For the text-containing cell, return its midpoint in (X, Y) coordinate format. 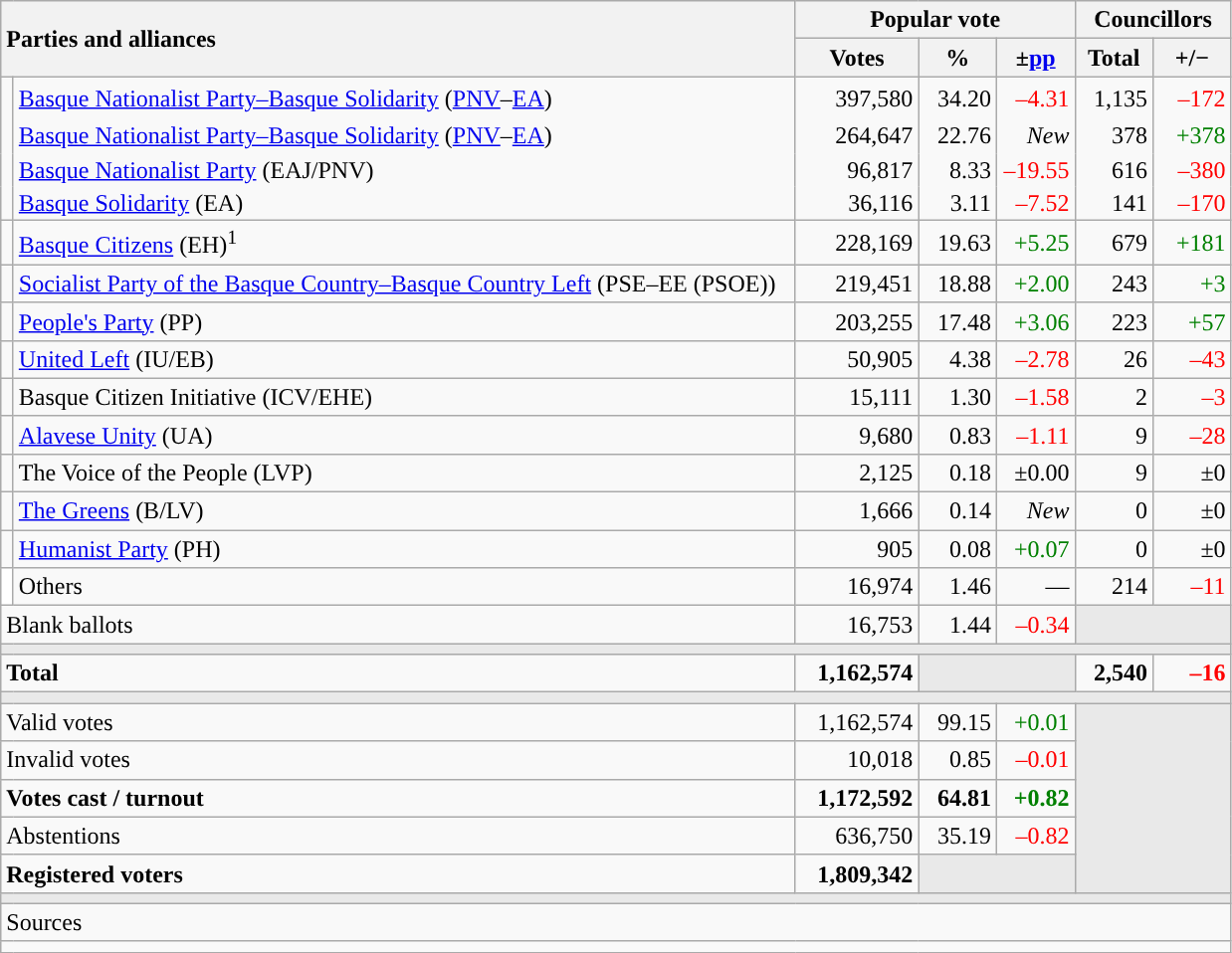
378 (1115, 136)
34.20 (957, 97)
9,680 (857, 435)
2,540 (1115, 673)
–0.82 (1035, 836)
–4.31 (1035, 97)
–7.52 (1035, 203)
Alavese Unity (UA) (404, 435)
+2.00 (1035, 284)
50,905 (857, 359)
United Left (IU/EB) (404, 359)
+181 (1192, 243)
1.30 (957, 397)
–1.58 (1035, 397)
–172 (1192, 97)
1,172,592 (857, 798)
–19.55 (1035, 170)
+3 (1192, 284)
397,580 (857, 97)
–28 (1192, 435)
–0.34 (1035, 625)
8.33 (957, 170)
214 (1115, 587)
Basque Citizens (EH)1 (404, 243)
+378 (1192, 136)
Blank ballots (398, 625)
3.11 (957, 203)
1.46 (957, 587)
+3.06 (1035, 321)
–2.78 (1035, 359)
–3 (1192, 397)
35.19 (957, 836)
679 (1115, 243)
Valid votes (398, 722)
Abstentions (398, 836)
0.18 (957, 473)
18.88 (957, 284)
0.85 (957, 760)
People's Party (PP) (404, 321)
Humanist Party (PH) (404, 549)
–380 (1192, 170)
2,125 (857, 473)
22.76 (957, 136)
The Greens (B/LV) (404, 511)
1.44 (957, 625)
219,451 (857, 284)
% (957, 58)
223 (1115, 321)
Invalid votes (398, 760)
±pp (1035, 58)
+/− (1192, 58)
16,753 (857, 625)
Votes cast / turnout (398, 798)
+5.25 (1035, 243)
±0.00 (1035, 473)
Councillors (1152, 20)
–170 (1192, 203)
0.14 (957, 511)
1,666 (857, 511)
203,255 (857, 321)
–1.11 (1035, 435)
0.08 (957, 549)
+0.01 (1035, 722)
243 (1115, 284)
19.63 (957, 243)
26 (1115, 359)
141 (1115, 203)
Parties and alliances (398, 39)
4.38 (957, 359)
–11 (1192, 587)
Votes (857, 58)
+57 (1192, 321)
636,750 (857, 836)
–0.01 (1035, 760)
Basque Citizen Initiative (ICV/EHE) (404, 397)
15,111 (857, 397)
228,169 (857, 243)
— (1035, 587)
99.15 (957, 722)
1,135 (1115, 97)
+0.07 (1035, 549)
36,116 (857, 203)
Basque Nationalist Party (EAJ/PNV) (404, 170)
96,817 (857, 170)
10,018 (857, 760)
Popular vote (935, 20)
The Voice of the People (LVP) (404, 473)
Socialist Party of the Basque Country–Basque Country Left (PSE–EE (PSOE)) (404, 284)
64.81 (957, 798)
1,809,342 (857, 873)
Sources (616, 922)
17.48 (957, 321)
–43 (1192, 359)
–16 (1192, 673)
Basque Solidarity (EA) (404, 203)
616 (1115, 170)
+0.82 (1035, 798)
0.83 (957, 435)
16,974 (857, 587)
Registered voters (398, 873)
264,647 (857, 136)
Others (404, 587)
2 (1115, 397)
905 (857, 549)
